Return the (x, y) coordinate for the center point of the cell that contains the specified text.  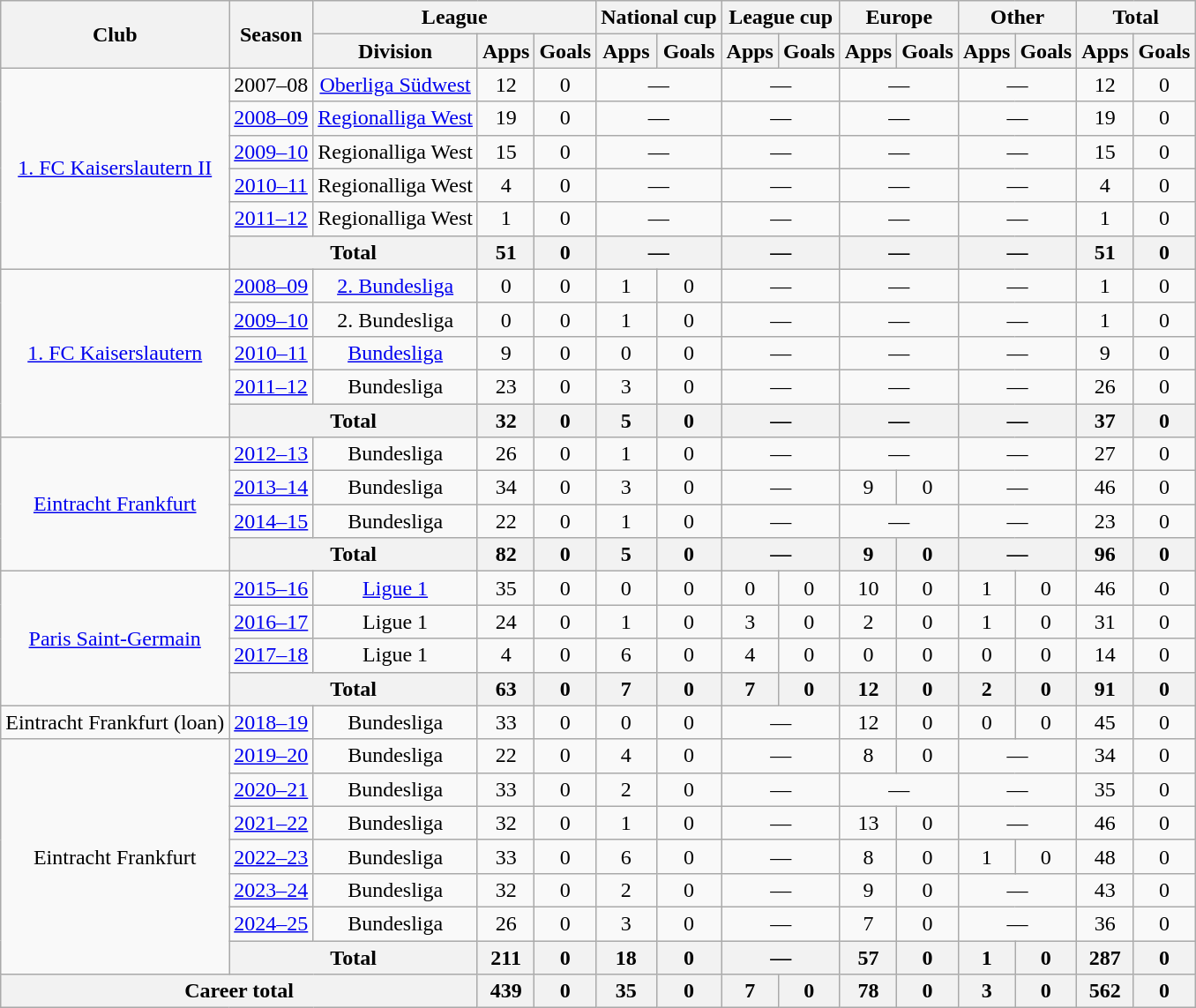
2024–25 (272, 923)
287 (1105, 957)
211 (505, 957)
Paris Saint-Germain (115, 638)
82 (505, 555)
2015–16 (272, 588)
57 (868, 957)
Club (115, 34)
Eintracht Frankfurt (loan) (115, 722)
2019–20 (272, 756)
10 (868, 588)
2022–23 (272, 856)
Division (395, 51)
Oberliga Südwest (395, 85)
2023–24 (272, 890)
1. FC Kaiserslautern II (115, 168)
36 (1105, 923)
48 (1105, 856)
45 (1105, 722)
13 (868, 823)
2020–21 (272, 789)
96 (1105, 555)
91 (1105, 689)
562 (1105, 991)
24 (505, 622)
Europe (899, 18)
31 (1105, 622)
Other (1017, 18)
2016–17 (272, 622)
14 (1105, 655)
Season (272, 34)
2007–08 (272, 85)
2021–22 (272, 823)
2013–14 (272, 488)
League (455, 18)
439 (505, 991)
43 (1105, 890)
27 (1105, 454)
Career total (240, 991)
National cup (659, 18)
2012–13 (272, 454)
2017–18 (272, 655)
2014–15 (272, 521)
37 (1105, 421)
2018–19 (272, 722)
18 (626, 957)
78 (868, 991)
1. FC Kaiserslautern (115, 353)
63 (505, 689)
League cup (781, 18)
